Find where the given text appears and provide that cell's center as [x, y] coordinate. 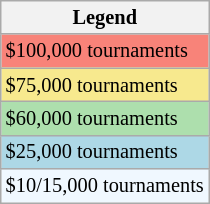
$25,000 tournaments [105, 152]
Legend [105, 17]
$75,000 tournaments [105, 85]
$100,000 tournaments [105, 51]
$60,000 tournaments [105, 118]
$10/15,000 tournaments [105, 186]
